Scan for the cell matching the given text and deliver its [X, Y] coordinate at center. 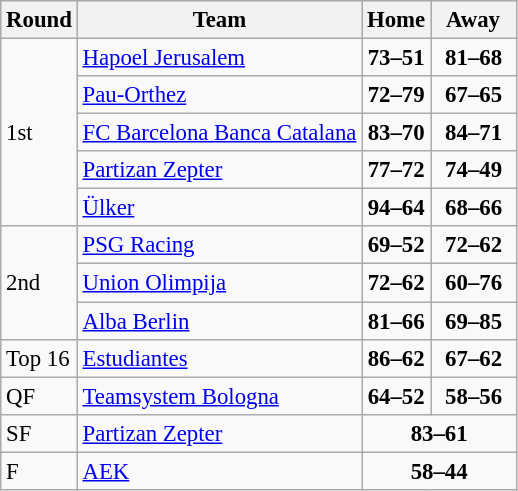
81–68 [474, 58]
77–72 [396, 170]
AEK [220, 471]
58–56 [474, 396]
Union Olimpija [220, 283]
QF [39, 396]
86–62 [396, 358]
PSG Racing [220, 245]
84–71 [474, 133]
64–52 [396, 396]
2nd [39, 282]
67–62 [474, 358]
Ülker [220, 208]
74–49 [474, 170]
83–61 [440, 433]
Pau-Orthez [220, 95]
Teamsystem Bologna [220, 396]
Alba Berlin [220, 321]
Estudiantes [220, 358]
94–64 [396, 208]
Home [396, 20]
73–51 [396, 58]
67–65 [474, 95]
FC Barcelona Banca Catalana [220, 133]
Top 16 [39, 358]
Hapoel Jerusalem [220, 58]
72–79 [396, 95]
SF [39, 433]
58–44 [440, 471]
Round [39, 20]
68–66 [474, 208]
83–70 [396, 133]
1st [39, 133]
69–52 [396, 245]
Away [474, 20]
F [39, 471]
60–76 [474, 283]
69–85 [474, 321]
81–66 [396, 321]
Team [220, 20]
